Return (X, Y) of the center of cell containing provided text 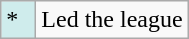
Led the league (112, 20)
* (18, 20)
